Capture the cell that displays the provided text and extract its [X, Y] central coordinate. 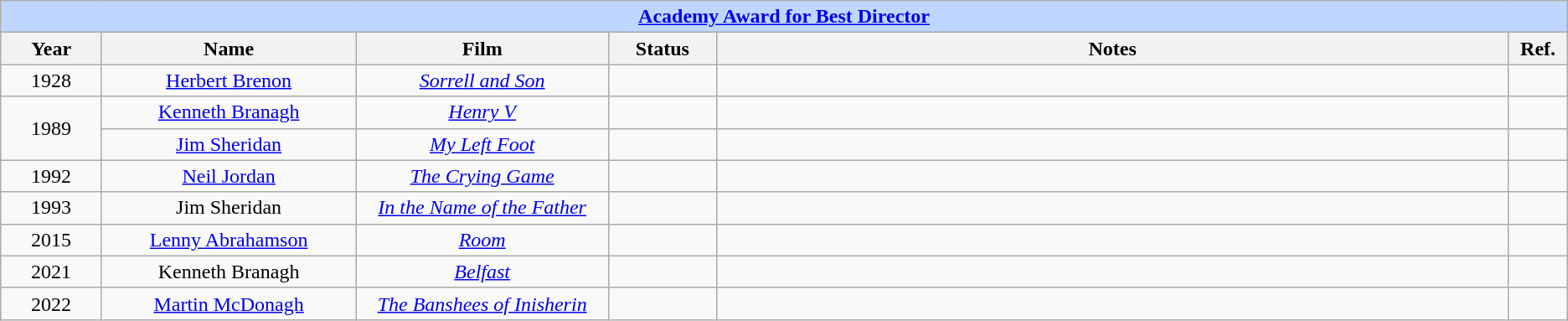
1928 [52, 80]
Neil Jordan [228, 176]
Herbert Brenon [228, 80]
2021 [52, 272]
Ref. [1538, 49]
1989 [52, 128]
Status [663, 49]
In the Name of the Father [482, 208]
Name [228, 49]
My Left Foot [482, 144]
Henry V [482, 112]
2015 [52, 240]
2022 [52, 303]
Sorrell and Son [482, 80]
Martin McDonagh [228, 303]
Notes [1112, 49]
The Banshees of Inisherin [482, 303]
Belfast [482, 272]
Room [482, 240]
Academy Award for Best Director [784, 17]
Year [52, 49]
1993 [52, 208]
1992 [52, 176]
Lenny Abrahamson [228, 240]
Film [482, 49]
The Crying Game [482, 176]
